Return the [x, y] coordinate for the center point of the cell that contains the specified text.  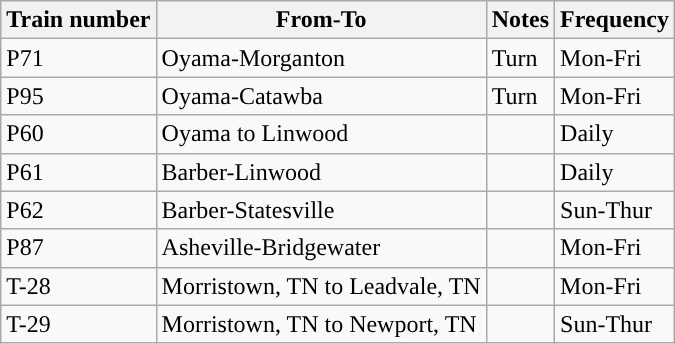
Oyama to Linwood [321, 134]
T-28 [78, 286]
Oyama-Morganton [321, 58]
P71 [78, 58]
Train number [78, 20]
Oyama-Catawba [321, 96]
P62 [78, 210]
From-To [321, 20]
T-29 [78, 324]
Frequency [615, 20]
P95 [78, 96]
Morristown, TN to Newport, TN [321, 324]
P61 [78, 172]
Morristown, TN to Leadvale, TN [321, 286]
Barber-Linwood [321, 172]
P87 [78, 248]
Notes [520, 20]
Barber-Statesville [321, 210]
Asheville-Bridgewater [321, 248]
P60 [78, 134]
